Identify which cell holds the provided text, then report its [x, y] central coordinate. 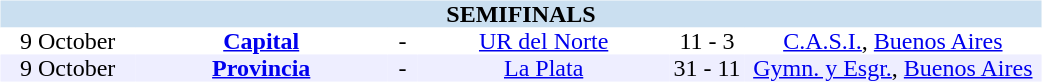
Provincia [262, 68]
UR del Norte [543, 42]
Capital [262, 42]
La Plata [543, 68]
11 - 3 [707, 42]
Gymn. y Esgr., Buenos Aires [892, 68]
SEMIFINALS [520, 14]
31 - 11 [707, 68]
C.A.S.I., Buenos Aires [892, 42]
